From the cell containing the given text, extract its center point as [x, y] coordinate. 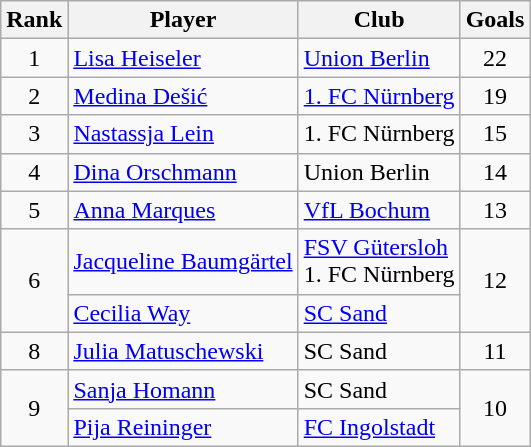
Player [183, 20]
1 [34, 58]
2 [34, 96]
6 [34, 280]
VfL Bochum [379, 210]
12 [495, 280]
Jacqueline Baumgärtel [183, 262]
Julia Matuschewski [183, 351]
Sanja Homann [183, 389]
Medina Dešić [183, 96]
15 [495, 134]
Club [379, 20]
Rank [34, 20]
13 [495, 210]
3 [34, 134]
Cecilia Way [183, 313]
19 [495, 96]
Pija Reininger [183, 427]
Dina Orschmann [183, 172]
Lisa Heiseler [183, 58]
Goals [495, 20]
FC Ingolstadt [379, 427]
22 [495, 58]
5 [34, 210]
11 [495, 351]
9 [34, 408]
Nastassja Lein [183, 134]
4 [34, 172]
Anna Marques [183, 210]
FSV Gütersloh1. FC Nürnberg [379, 262]
10 [495, 408]
8 [34, 351]
14 [495, 172]
